Determine the [x, y] coordinate at the center of the cell enclosing the given text.  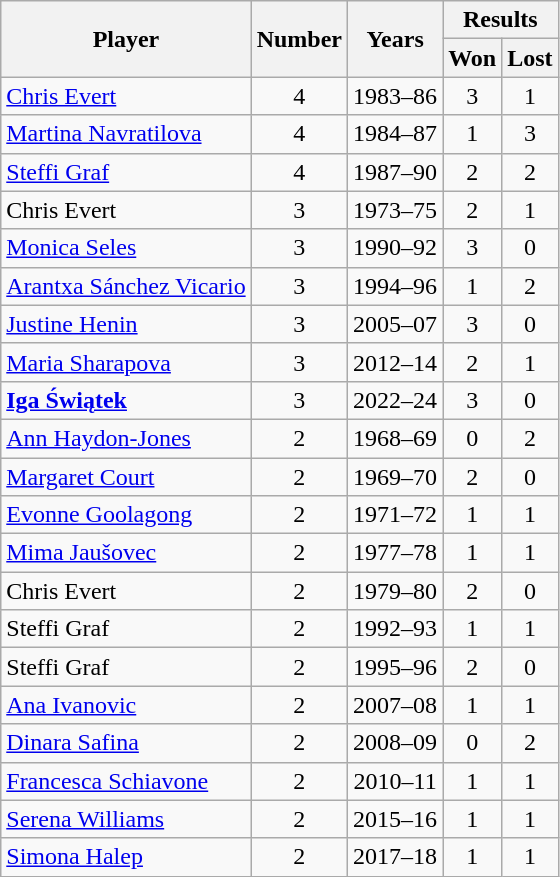
Results [501, 20]
Martina Navratilova [126, 134]
Iga Świątek [126, 400]
Ana Ivanovic [126, 705]
1969–70 [396, 477]
Lost [530, 58]
1987–90 [396, 172]
2005–07 [396, 324]
1984–87 [396, 134]
1990–92 [396, 248]
1979–80 [396, 591]
1971–72 [396, 515]
2012–14 [396, 362]
Monica Seles [126, 248]
Dinara Safina [126, 743]
Simona Halep [126, 857]
Player [126, 39]
Mima Jaušovec [126, 553]
Serena Williams [126, 819]
2015–16 [396, 819]
2008–09 [396, 743]
1977–78 [396, 553]
1992–93 [396, 629]
Margaret Court [126, 477]
1995–96 [396, 667]
1968–69 [396, 438]
2010–11 [396, 781]
2017–18 [396, 857]
2007–08 [396, 705]
2022–24 [396, 400]
Justine Henin [126, 324]
Arantxa Sánchez Vicario [126, 286]
Ann Haydon-Jones [126, 438]
Evonne Goolagong [126, 515]
1973–75 [396, 210]
Number [299, 39]
1983–86 [396, 96]
Maria Sharapova [126, 362]
Years [396, 39]
1994–96 [396, 286]
Won [472, 58]
Francesca Schiavone [126, 781]
